Return [x, y] of the center of cell containing provided text 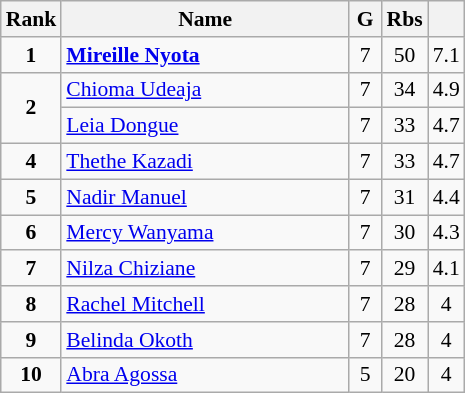
10 [32, 375]
4.3 [446, 233]
30 [405, 233]
Belinda Okoth [205, 340]
G [366, 19]
Rbs [405, 19]
8 [32, 304]
20 [405, 375]
4.9 [446, 90]
9 [32, 340]
4.1 [446, 269]
1 [32, 55]
50 [405, 55]
Leia Dongue [205, 126]
2 [32, 108]
31 [405, 197]
Name [205, 19]
Abra Agossa [205, 375]
Mercy Wanyama [205, 233]
6 [32, 233]
Mireille Nyota [205, 55]
Thethe Kazadi [205, 162]
Chioma Udeaja [205, 90]
4.4 [446, 197]
Rachel Mitchell [205, 304]
Nilza Chiziane [205, 269]
34 [405, 90]
7.1 [446, 55]
29 [405, 269]
Rank [32, 19]
Nadir Manuel [205, 197]
